Return the (x, y) coordinate for the center point of the cell that contains the specified text.  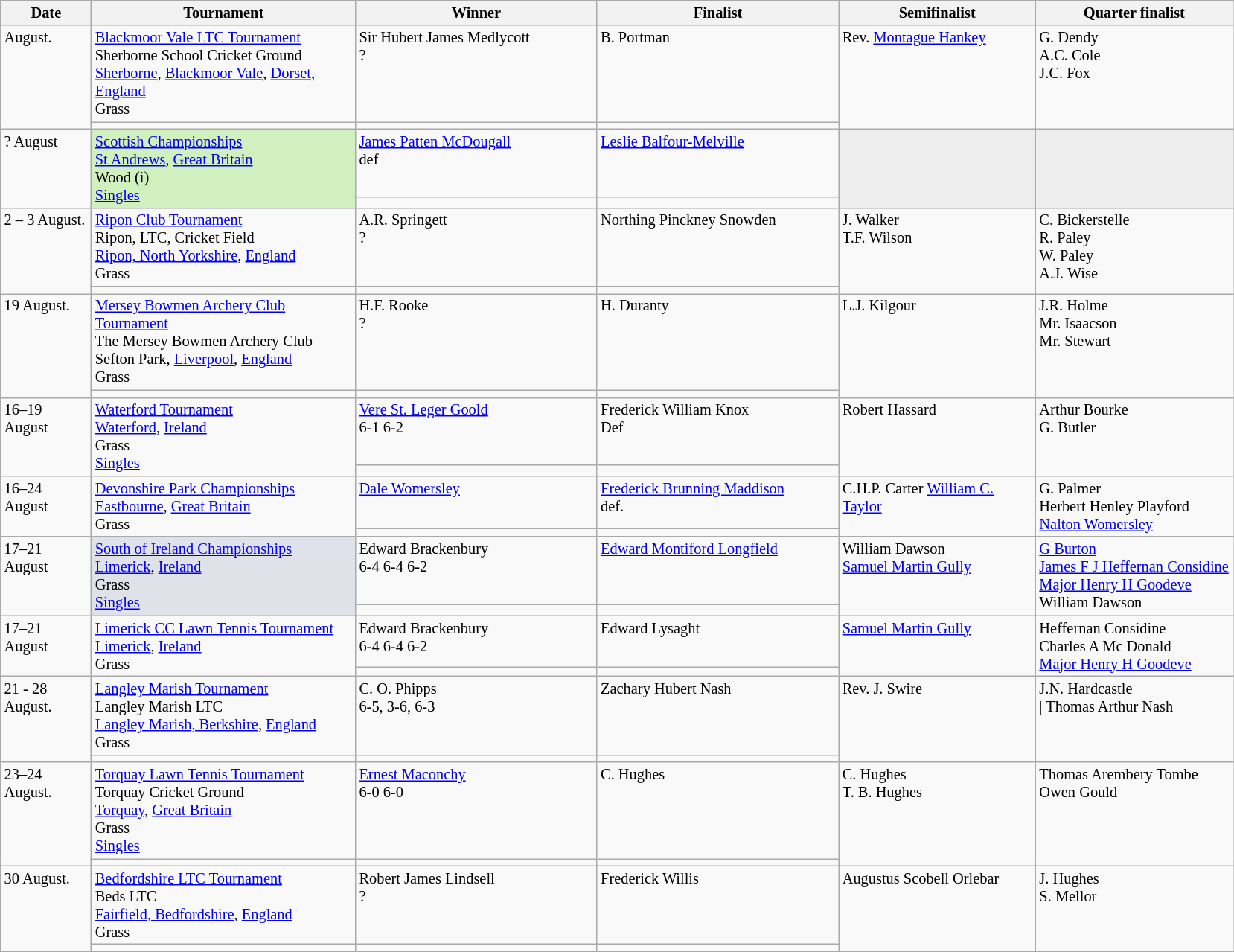
L.J. Kilgour (938, 345)
2 – 3 August. (46, 250)
South of Ireland Championships Limerick, IrelandGrassSingles (223, 576)
Arthur Bourke G. Butler (1134, 437)
Zachary Hubert Nash (717, 715)
Dale Womersley (476, 502)
19 August. (46, 345)
G Burton James F J Heffernan Considine Major Henry H Goodeve William Dawson (1134, 576)
Mersey Bowmen Archery Club TournamentThe Mersey Bowmen Archery ClubSefton Park, Liverpool, EnglandGrass (223, 342)
G. Dendy A.C. Cole J.C. Fox (1134, 77)
Bedfordshire LTC TournamentBeds LTCFairfield, Bedfordshire, EnglandGrass (223, 905)
Heffernan Considine Charles A Mc Donald Major Henry H Goodeve (1134, 646)
Frederick Brunning Maddisondef. (717, 502)
August. (46, 77)
Waterford Tournament Waterford, IrelandGrassSingles (223, 437)
Frederick Willis (717, 905)
? August (46, 168)
23–24 August. (46, 814)
G. Palmer Herbert Henley Playford Nalton Womersley (1134, 506)
C. Hughes T. B. Hughes (938, 814)
Rev. Montague Hankey (938, 77)
Vere St. Leger Goold 6-1 6-2 (476, 431)
C. Bickerstelle R. Paley W. Paley A.J. Wise (1134, 250)
James Patten McDougall def (476, 162)
Edward Lysaght (717, 642)
B. Portman (717, 74)
Ernest Maconchy6-0 6-0 (476, 811)
Date (46, 13)
Thomas Arembery Tombe Owen Gould (1134, 814)
Northing Pinckney Snowden (717, 247)
Robert James Lindsell? (476, 905)
A.R. Springett? (476, 247)
Tournament (223, 13)
Blackmoor Vale LTC TournamentSherborne School Cricket GroundSherborne, Blackmoor Vale, Dorset, EnglandGrass (223, 74)
Rev. J. Swire (938, 719)
30 August. (46, 908)
C. Hughes (717, 811)
Torquay Lawn Tennis TournamentTorquay Cricket GroundTorquay, Great BritainGrassSingles (223, 811)
William Dawson Samuel Martin Gully (938, 576)
Devonshire Park Championships Eastbourne, Great BritainGrass (223, 506)
Leslie Balfour-Melville (717, 162)
J.N. Hardcastle| Thomas Arthur Nash (1134, 719)
Winner (476, 13)
21 - 28 August. (46, 719)
Limerick CC Lawn Tennis TournamentLimerick, IrelandGrass (223, 646)
H.F. Rooke? (476, 342)
Semifinalist (938, 13)
J. Walker T.F. Wilson (938, 250)
Edward Montiford Longfield (717, 570)
Scottish Championships St Andrews, Great BritainWood (i)Singles (223, 168)
Frederick William Knox Def (717, 431)
16–19 August (46, 437)
Quarter finalist (1134, 13)
Samuel Martin Gully (938, 646)
C. O. Phipps6-5, 3-6, 6-3 (476, 715)
C.H.P. Carter William C. Taylor (938, 506)
Langley Marish TournamentLangley Marish LTC Langley Marish, Berkshire, EnglandGrass (223, 715)
J.R. Holme Mr. Isaacson Mr. Stewart (1134, 345)
Robert Hassard (938, 437)
16–24 August (46, 506)
Finalist (717, 13)
H. Duranty (717, 342)
J. Hughes S. Mellor (1134, 908)
Ripon Club TournamentRipon, LTC, Cricket FieldRipon, North Yorkshire, EnglandGrass (223, 247)
Sir Hubert James Medlycott? (476, 74)
Augustus Scobell Orlebar (938, 908)
